For the text-containing cell, return its midpoint in (x, y) coordinate format. 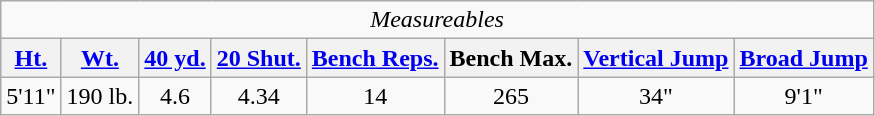
Vertical Jump (656, 58)
5'11" (31, 96)
190 lb. (100, 96)
20 Shut. (258, 58)
Wt. (100, 58)
265 (511, 96)
4.34 (258, 96)
Bench Reps. (375, 58)
Ht. (31, 58)
Broad Jump (804, 58)
Bench Max. (511, 58)
Measureables (438, 20)
40 yd. (175, 58)
14 (375, 96)
34" (656, 96)
4.6 (175, 96)
9'1" (804, 96)
